Locate the cell with the specified text and output its [X, Y] center coordinate. 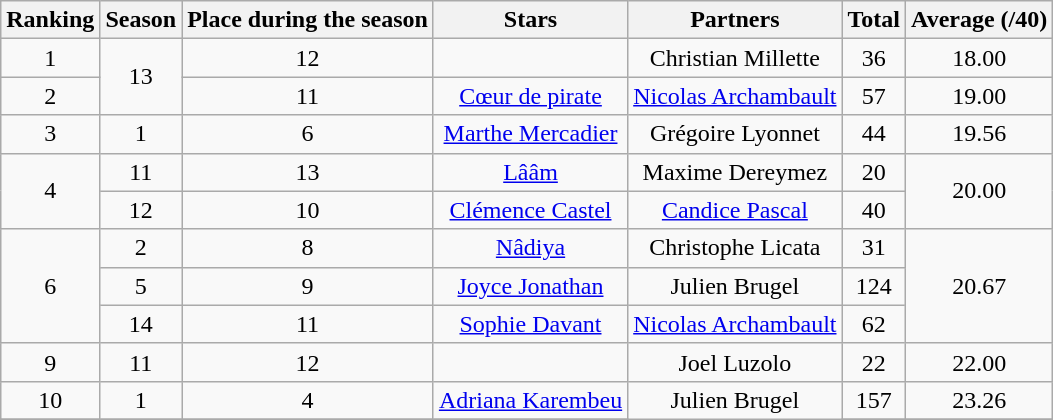
20.00 [980, 191]
20 [874, 172]
31 [874, 248]
Christophe Licata [735, 248]
124 [874, 286]
Cœur de pirate [530, 96]
Nâdiya [530, 248]
18.00 [980, 58]
44 [874, 134]
19.00 [980, 96]
Adriana Karembeu [530, 400]
Candice Pascal [735, 210]
62 [874, 324]
Lââm [530, 172]
Stars [530, 20]
Grégoire Lyonnet [735, 134]
Christian Millette [735, 58]
22 [874, 362]
57 [874, 96]
20.67 [980, 286]
Sophie Davant [530, 324]
36 [874, 58]
Place during the season [308, 20]
23.26 [980, 400]
22.00 [980, 362]
Joel Luzolo [735, 362]
3 [50, 134]
5 [141, 286]
Joyce Jonathan [530, 286]
Average (/40) [980, 20]
14 [141, 324]
Maxime Dereymez [735, 172]
157 [874, 400]
8 [308, 248]
Ranking [50, 20]
40 [874, 210]
Total [874, 20]
Partners [735, 20]
Clémence Castel [530, 210]
Season [141, 20]
19.56 [980, 134]
Marthe Mercadier [530, 134]
